Identify which cell holds the provided text, then report its [X, Y] central coordinate. 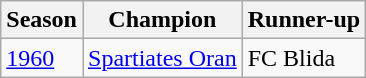
Season [42, 20]
FC Blida [304, 58]
Spartiates Oran [162, 58]
Champion [162, 20]
Runner-up [304, 20]
1960 [42, 58]
